Provide the (X, Y) coordinate of the cell's center where the given text is located.  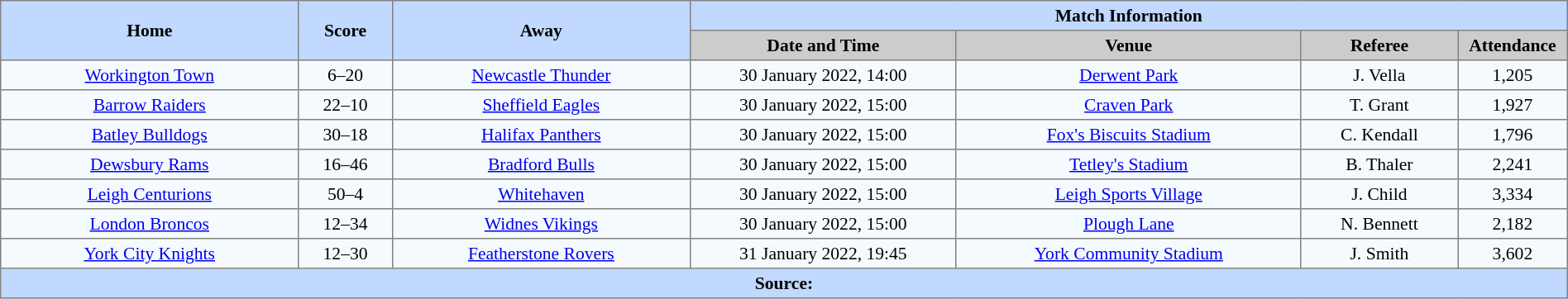
Dewsbury Rams (150, 164)
York City Knights (150, 254)
Batley Bulldogs (150, 135)
Referee (1379, 45)
Tetley's Stadium (1128, 164)
6–20 (346, 75)
2,182 (1513, 224)
Leigh Centurions (150, 194)
30 January 2022, 14:00 (823, 75)
Score (346, 31)
16–46 (346, 164)
30–18 (346, 135)
York Community Stadium (1128, 254)
31 January 2022, 19:45 (823, 254)
12–34 (346, 224)
Craven Park (1128, 105)
B. Thaler (1379, 164)
Whitehaven (541, 194)
Featherstone Rovers (541, 254)
London Broncos (150, 224)
Widnes Vikings (541, 224)
Halifax Panthers (541, 135)
Source: (784, 283)
1,927 (1513, 105)
Date and Time (823, 45)
C. Kendall (1379, 135)
1,205 (1513, 75)
N. Bennett (1379, 224)
Workington Town (150, 75)
J. Child (1379, 194)
Match Information (1128, 16)
1,796 (1513, 135)
Away (541, 31)
3,334 (1513, 194)
Derwent Park (1128, 75)
Barrow Raiders (150, 105)
Fox's Biscuits Stadium (1128, 135)
50–4 (346, 194)
12–30 (346, 254)
J. Smith (1379, 254)
Bradford Bulls (541, 164)
Plough Lane (1128, 224)
T. Grant (1379, 105)
Venue (1128, 45)
3,602 (1513, 254)
22–10 (346, 105)
Leigh Sports Village (1128, 194)
Newcastle Thunder (541, 75)
Home (150, 31)
J. Vella (1379, 75)
Attendance (1513, 45)
Sheffield Eagles (541, 105)
2,241 (1513, 164)
